Extract the [X, Y] coordinate from the center of the cell holding the provided text.  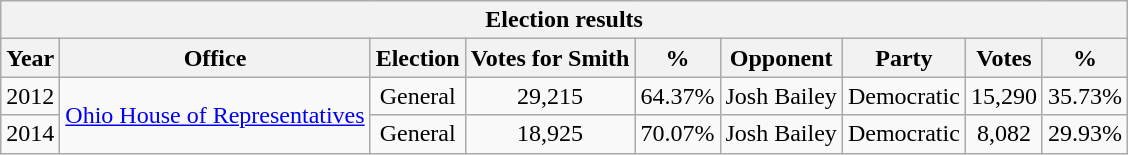
Ohio House of Representatives [215, 115]
2014 [30, 134]
Opponent [781, 58]
29.93% [1084, 134]
15,290 [1004, 96]
Votes for Smith [550, 58]
18,925 [550, 134]
2012 [30, 96]
Election [418, 58]
Party [904, 58]
Election results [564, 20]
35.73% [1084, 96]
Votes [1004, 58]
70.07% [678, 134]
8,082 [1004, 134]
64.37% [678, 96]
Year [30, 58]
Office [215, 58]
29,215 [550, 96]
